Search for the cell housing the specified text and yield its [X, Y] center coordinate. 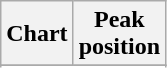
Peakposition [119, 34]
Chart [37, 34]
